Pinpoint the cell where the given text exists, returning its [X, Y] midpoint coordinate. 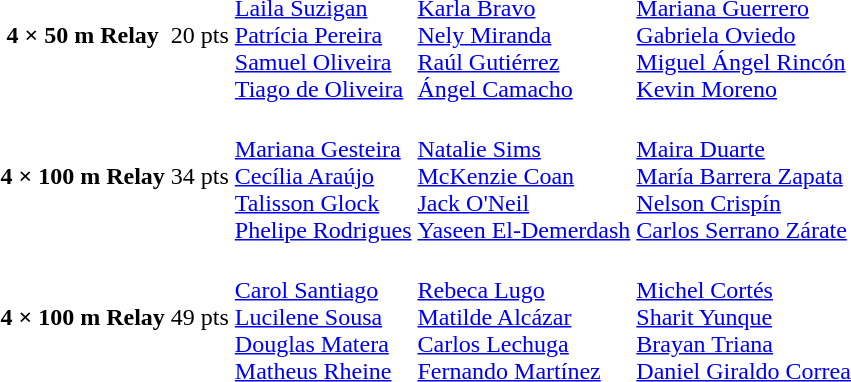
Mariana GesteiraCecília AraújoTalisson GlockPhelipe Rodrigues [323, 176]
Natalie SimsMcKenzie CoanJack O'NeilYaseen El-Demerdash [524, 176]
34 pts [200, 176]
